Determine the [x, y] coordinate at the center of the cell enclosing the given text.  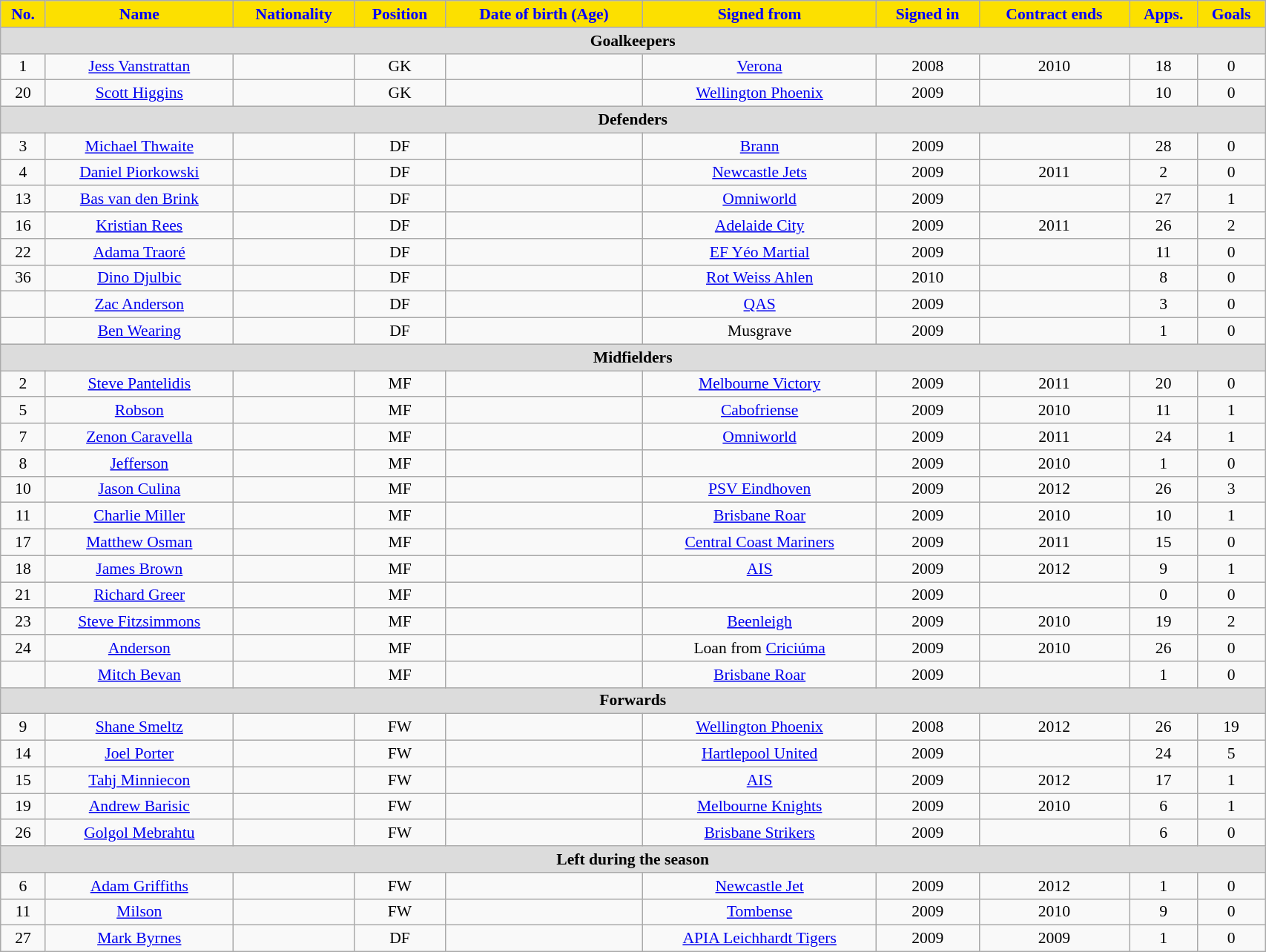
Newcastle Jets [759, 173]
Melbourne Knights [759, 807]
Anderson [139, 648]
Defenders [633, 120]
Adam Griffiths [139, 886]
Bas van den Brink [139, 199]
36 [24, 278]
Brann [759, 146]
Jason Culina [139, 489]
Richard Greer [139, 595]
EF Yéo Martial [759, 252]
Kristian Rees [139, 225]
16 [24, 225]
Adama Traoré [139, 252]
Michael Thwaite [139, 146]
Ben Wearing [139, 331]
Steve Fitzsimmons [139, 622]
Jefferson [139, 463]
Scott Higgins [139, 93]
21 [24, 595]
Steve Pantelidis [139, 384]
Central Coast Mariners [759, 543]
Date of birth (Age) [544, 14]
APIA Leichhardt Tigers [759, 939]
Loan from Criciúma [759, 648]
QAS [759, 305]
Zac Anderson [139, 305]
Andrew Barisic [139, 807]
No. [24, 14]
Shane Smeltz [139, 727]
Dino Djulbic [139, 278]
Signed in [927, 14]
23 [24, 622]
Joel Porter [139, 754]
Tahj Minniecon [139, 780]
Musgrave [759, 331]
Apps. [1164, 14]
Nationality [294, 14]
Golgol Mebrahtu [139, 833]
Daniel Piorkowski [139, 173]
Verona [759, 67]
Contract ends [1055, 14]
Newcastle Jet [759, 886]
PSV Eindhoven [759, 489]
Forwards [633, 701]
4 [24, 173]
Melbourne Victory [759, 384]
Tombense [759, 912]
Cabofriense [759, 411]
Zenon Caravella [139, 437]
Goalkeepers [633, 41]
Mitch Bevan [139, 675]
Milson [139, 912]
13 [24, 199]
Left during the season [633, 859]
14 [24, 754]
Rot Weiss Ahlen [759, 278]
Goals [1231, 14]
Beenleigh [759, 622]
7 [24, 437]
James Brown [139, 569]
Hartlepool United [759, 754]
28 [1164, 146]
Name [139, 14]
Signed from [759, 14]
Jess Vanstrattan [139, 67]
Matthew Osman [139, 543]
Charlie Miller [139, 516]
Position [400, 14]
Mark Byrnes [139, 939]
Robson [139, 411]
22 [24, 252]
Midfielders [633, 357]
Adelaide City [759, 225]
Brisbane Strikers [759, 833]
